Return [X, Y] of the center of cell containing provided text 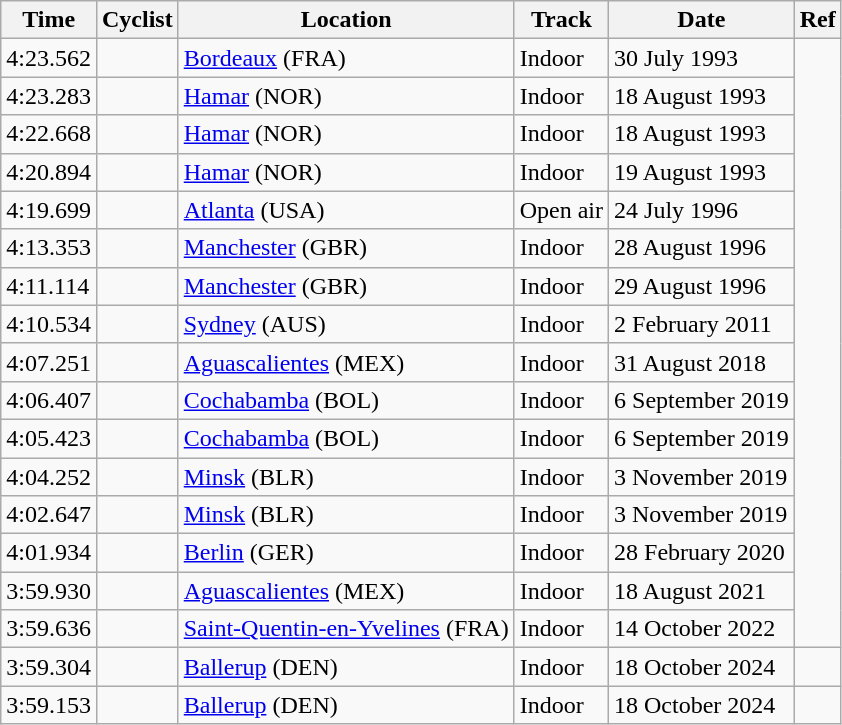
4:05.423 [49, 438]
4:06.407 [49, 400]
Ref [818, 20]
Track [561, 20]
4:13.353 [49, 248]
14 October 2022 [702, 629]
Saint-Quentin-en-Yvelines (FRA) [346, 629]
28 February 2020 [702, 553]
3:59.636 [49, 629]
4:04.252 [49, 477]
4:20.894 [49, 172]
2 February 2011 [702, 324]
19 August 1993 [702, 172]
4:07.251 [49, 362]
Cyclist [137, 20]
4:23.283 [49, 96]
Date [702, 20]
30 July 1993 [702, 58]
3:59.304 [49, 667]
3:59.930 [49, 591]
Berlin (GER) [346, 553]
4:23.562 [49, 58]
4:02.647 [49, 515]
Sydney (AUS) [346, 324]
4:11.114 [49, 286]
Atlanta (USA) [346, 210]
4:01.934 [49, 553]
4:19.699 [49, 210]
29 August 1996 [702, 286]
Open air [561, 210]
Time [49, 20]
28 August 1996 [702, 248]
4:10.534 [49, 324]
18 August 2021 [702, 591]
4:22.668 [49, 134]
31 August 2018 [702, 362]
Location [346, 20]
3:59.153 [49, 705]
Bordeaux (FRA) [346, 58]
24 July 1996 [702, 210]
